Return (X, Y) of the center of cell containing provided text 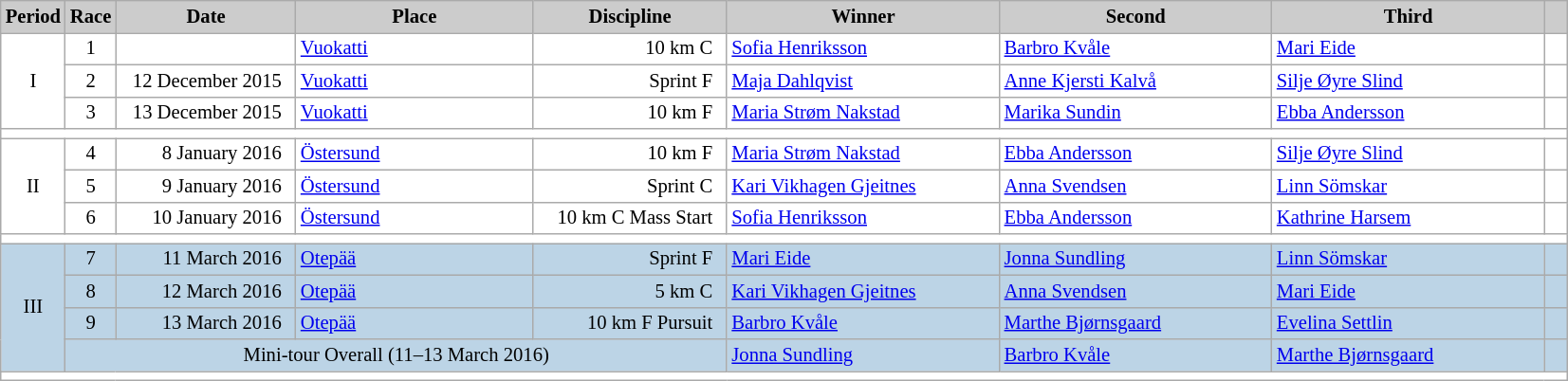
1 (91, 48)
7 (91, 259)
Mini-tour Overall (11–13 March 2016) (397, 355)
Date (206, 16)
9 January 2016 (206, 186)
13 March 2016 (206, 323)
Third (1408, 16)
5 km C (630, 291)
2 (91, 81)
Marika Sundin (1136, 113)
10 January 2016 (206, 218)
I (33, 80)
8 January 2016 (206, 154)
4 (91, 154)
Sprint C (630, 186)
10 km C Mass Start (630, 218)
10 km F Pursuit (630, 323)
11 March 2016 (206, 259)
Place (415, 16)
8 (91, 291)
Race (91, 16)
13 December 2015 (206, 113)
Anne Kjersti Kalvå (1136, 81)
Discipline (630, 16)
Evelina Settlin (1408, 323)
Second (1136, 16)
10 km C (630, 48)
6 (91, 218)
5 (91, 186)
II (33, 186)
Winner (863, 16)
Period (33, 16)
12 March 2016 (206, 291)
9 (91, 323)
12 December 2015 (206, 81)
Maja Dahlqvist (863, 81)
3 (91, 113)
III (33, 307)
Kathrine Harsem (1408, 218)
